Provide the [X, Y] coordinate of the cell's center where the given text is located.  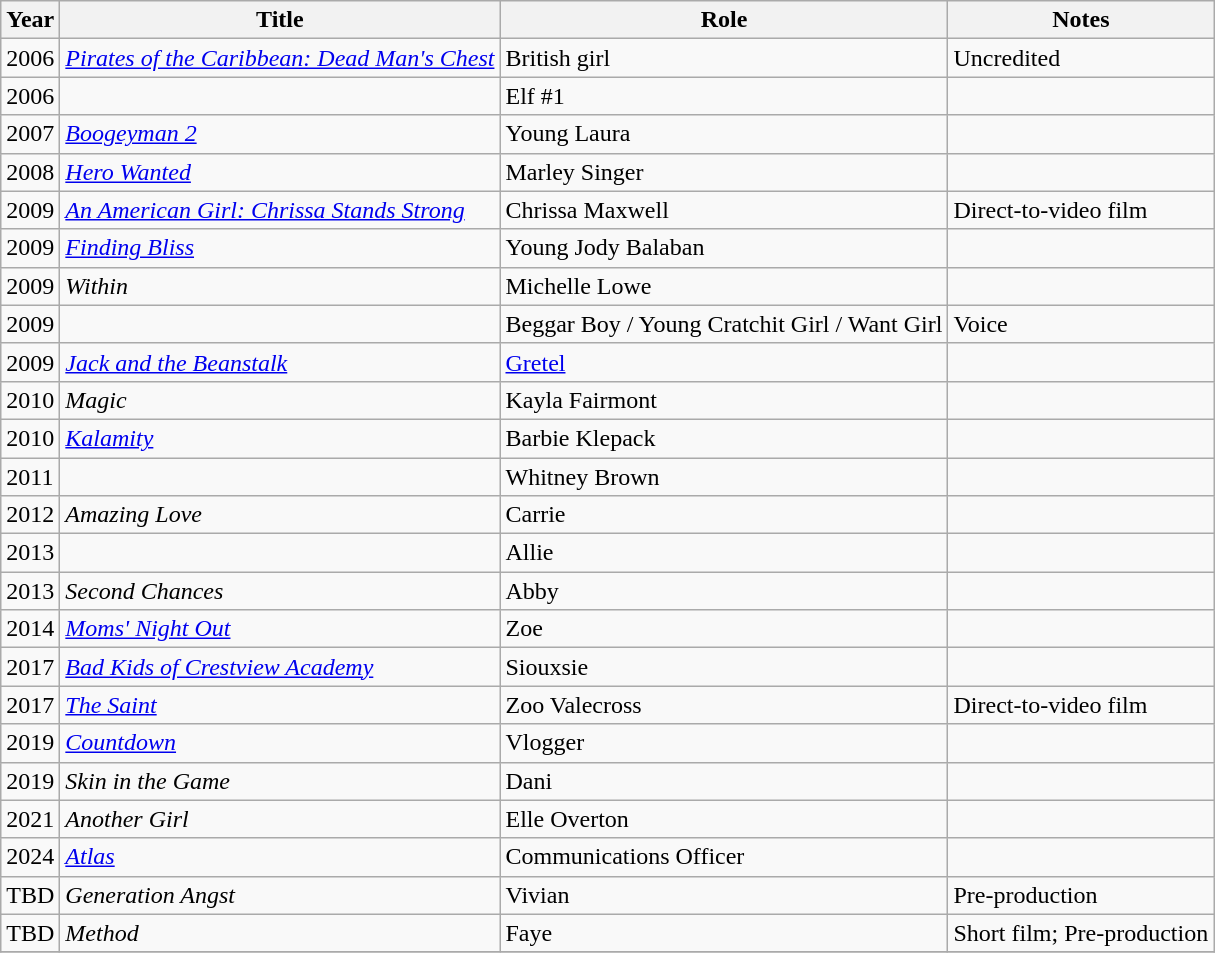
Method [280, 933]
Within [280, 286]
2007 [30, 134]
Another Girl [280, 819]
An American Girl: Chrissa Stands Strong [280, 210]
Faye [724, 933]
Chrissa Maxwell [724, 210]
Young Jody Balaban [724, 248]
British girl [724, 58]
2008 [30, 172]
Second Chances [280, 591]
Moms' Night Out [280, 629]
Allie [724, 553]
Carrie [724, 515]
Marley Singer [724, 172]
Abby [724, 591]
Bad Kids of Crestview Academy [280, 667]
Title [280, 20]
Gretel [724, 362]
Pirates of the Caribbean: Dead Man's Chest [280, 58]
Elle Overton [724, 819]
Hero Wanted [280, 172]
Vivian [724, 895]
Year [30, 20]
Zoe [724, 629]
2014 [30, 629]
Magic [280, 400]
Skin in the Game [280, 781]
2011 [30, 477]
Young Laura [724, 134]
Pre-production [1081, 895]
Finding Bliss [280, 248]
Role [724, 20]
2024 [30, 857]
Elf #1 [724, 96]
Kayla Fairmont [724, 400]
Communications Officer [724, 857]
Michelle Lowe [724, 286]
The Saint [280, 705]
Kalamity [280, 438]
2012 [30, 515]
Countdown [280, 743]
Dani [724, 781]
Uncredited [1081, 58]
Boogeyman 2 [280, 134]
Siouxsie [724, 667]
Amazing Love [280, 515]
Notes [1081, 20]
Voice [1081, 324]
Short film; Pre-production [1081, 933]
Barbie Klepack [724, 438]
Generation Angst [280, 895]
Zoo Valecross [724, 705]
2021 [30, 819]
Vlogger [724, 743]
Whitney Brown [724, 477]
Jack and the Beanstalk [280, 362]
Atlas [280, 857]
Beggar Boy / Young Cratchit Girl / Want Girl [724, 324]
